Return (x, y) of the center of cell containing provided text 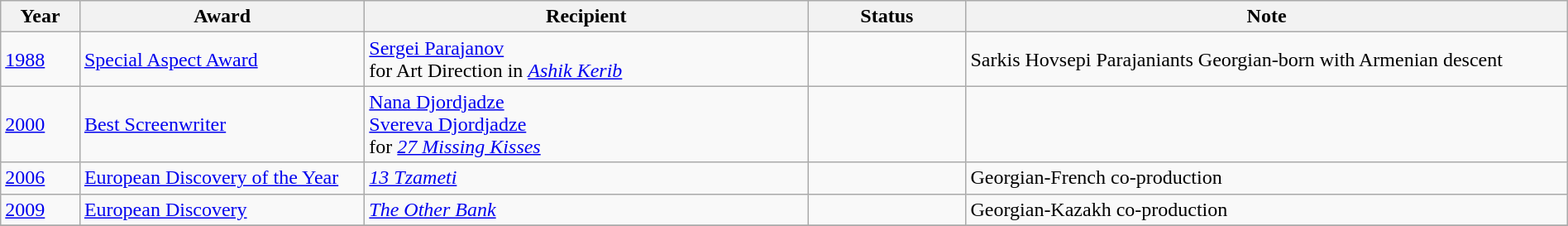
Best Screenwriter (222, 124)
Nana DjordjadzeSvereva Djordjadze for 27 Missing Kisses (586, 124)
Note (1267, 17)
Special Aspect Award (222, 60)
Award (222, 17)
European Discovery (222, 209)
2009 (41, 209)
Georgian-French co-production (1267, 178)
The Other Bank (586, 209)
2006 (41, 178)
European Discovery of the Year (222, 178)
Sarkis Hovsepi Parajaniants Georgian-born with Armenian descent (1267, 60)
Status (887, 17)
Sergei Parajanov for Art Direction in Ashik Kerib (586, 60)
2000 (41, 124)
Recipient (586, 17)
1988 (41, 60)
13 Tzameti (586, 178)
Year (41, 17)
Georgian-Kazakh co-production (1267, 209)
